Scan for the cell matching the given text and deliver its [X, Y] coordinate at center. 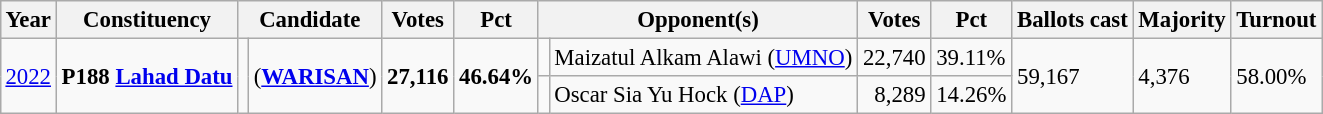
27,116 [418, 76]
39.11% [972, 57]
14.26% [972, 95]
Oscar Sia Yu Hock (DAP) [704, 95]
(WARISAN) [314, 76]
P188 Lahad Datu [147, 76]
22,740 [894, 57]
8,289 [894, 95]
Maizatul Alkam Alawi (UMNO) [704, 57]
Majority [1182, 20]
4,376 [1182, 76]
46.64% [496, 76]
Turnout [1276, 20]
Constituency [147, 20]
Year [28, 20]
58.00% [1276, 76]
2022 [28, 76]
59,167 [1072, 76]
Candidate [310, 20]
Ballots cast [1072, 20]
Opponent(s) [698, 20]
